Extract the (X, Y) coordinate from the center of the cell holding the provided text.  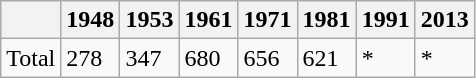
1981 (326, 20)
1961 (208, 20)
347 (150, 58)
1948 (90, 20)
Total (31, 58)
1953 (150, 20)
680 (208, 58)
621 (326, 58)
278 (90, 58)
1971 (268, 20)
656 (268, 58)
1991 (386, 20)
2013 (444, 20)
